Return (X, Y) of the center of cell containing provided text 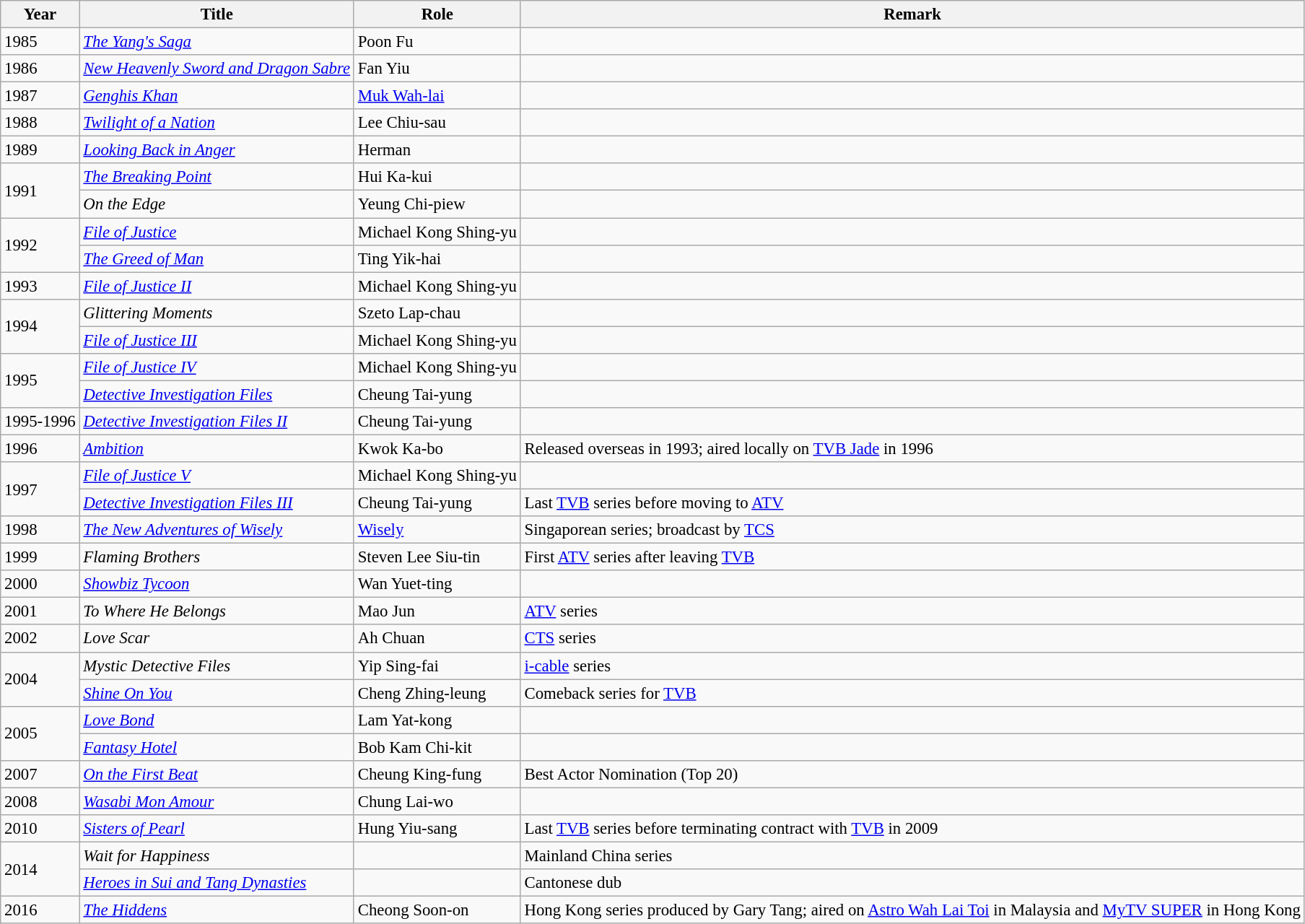
Comeback series for TVB (912, 693)
Szeto Lap-chau (437, 313)
New Heavenly Sword and Dragon Sabre (217, 69)
The Breaking Point (217, 177)
Wisely (437, 530)
Cheng Zhing-leung (437, 693)
ATV series (912, 611)
Ambition (217, 448)
2014 (40, 869)
Hui Ka-kui (437, 177)
File of Justice III (217, 340)
The Hiddens (217, 910)
1989 (40, 150)
Flaming Brothers (217, 557)
Love Scar (217, 639)
1991 (40, 191)
The Yang's Saga (217, 42)
Ting Yik-hai (437, 258)
Mao Jun (437, 611)
The Greed of Man (217, 258)
Yip Sing-fai (437, 666)
Released overseas in 1993; aired locally on TVB Jade in 1996 (912, 448)
On the First Beat (217, 775)
The New Adventures of Wisely (217, 530)
2004 (40, 679)
Singaporean series; broadcast by TCS (912, 530)
1999 (40, 557)
To Where He Belongs (217, 611)
Yeung Chi-piew (437, 204)
Heroes in Sui and Tang Dynasties (217, 883)
Bob Kam Chi-kit (437, 747)
1993 (40, 286)
Fantasy Hotel (217, 747)
Remark (912, 14)
Glittering Moments (217, 313)
1997 (40, 489)
Last TVB series before terminating contract with TVB in 2009 (912, 829)
1996 (40, 448)
Detective Investigation Files II (217, 422)
Hong Kong series produced by Gary Tang; aired on Astro Wah Lai Toi in Malaysia and MyTV SUPER in Hong Kong (912, 910)
i-cable series (912, 666)
Herman (437, 150)
Cheung King-fung (437, 775)
1995 (40, 381)
1988 (40, 123)
2010 (40, 829)
Showbiz Tycoon (217, 584)
Kwok Ka-bo (437, 448)
Lee Chiu-sau (437, 123)
Best Actor Nomination (Top 20) (912, 775)
1998 (40, 530)
2007 (40, 775)
Shine On You (217, 693)
Last TVB series before moving to ATV (912, 503)
2016 (40, 910)
2008 (40, 801)
2001 (40, 611)
Love Bond (217, 720)
Poon Fu (437, 42)
1994 (40, 326)
Wait for Happiness (217, 855)
File of Justice V (217, 476)
Detective Investigation Files (217, 394)
Detective Investigation Files III (217, 503)
On the Edge (217, 204)
Title (217, 14)
Genghis Khan (217, 96)
Looking Back in Anger (217, 150)
Mystic Detective Files (217, 666)
Fan Yiu (437, 69)
Hung Yiu-sang (437, 829)
Cheong Soon-on (437, 910)
1985 (40, 42)
2002 (40, 639)
Lam Yat-kong (437, 720)
Year (40, 14)
File of Justice II (217, 286)
Cantonese dub (912, 883)
2005 (40, 733)
Wasabi Mon Amour (217, 801)
1992 (40, 245)
Sisters of Pearl (217, 829)
1987 (40, 96)
2000 (40, 584)
Mainland China series (912, 855)
File of Justice IV (217, 367)
Chung Lai-wo (437, 801)
Twilight of a Nation (217, 123)
Steven Lee Siu-tin (437, 557)
Role (437, 14)
1995-1996 (40, 422)
First ATV series after leaving TVB (912, 557)
1986 (40, 69)
CTS series (912, 639)
Muk Wah-lai (437, 96)
Ah Chuan (437, 639)
File of Justice (217, 232)
Wan Yuet-ting (437, 584)
